Capture the cell that displays the provided text and extract its [x, y] central coordinate. 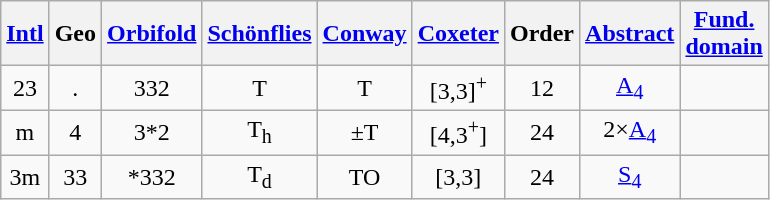
Th [260, 132]
TO [364, 177]
S4 [630, 177]
Fund.domain [724, 34]
23 [25, 88]
. [75, 88]
*332 [152, 177]
332 [152, 88]
4 [75, 132]
12 [542, 88]
Schönflies [260, 34]
Td [260, 177]
m [25, 132]
33 [75, 177]
[4,3+] [458, 132]
Order [542, 34]
Abstract [630, 34]
Coxeter [458, 34]
Conway [364, 34]
Geo [75, 34]
3*2 [152, 132]
Orbifold [152, 34]
Intl [25, 34]
±T [364, 132]
2×A4 [630, 132]
[3,3] [458, 177]
A4 [630, 88]
[3,3]+ [458, 88]
3m [25, 177]
